Provide the [X, Y] coordinate of the cell's center where the given text is located.  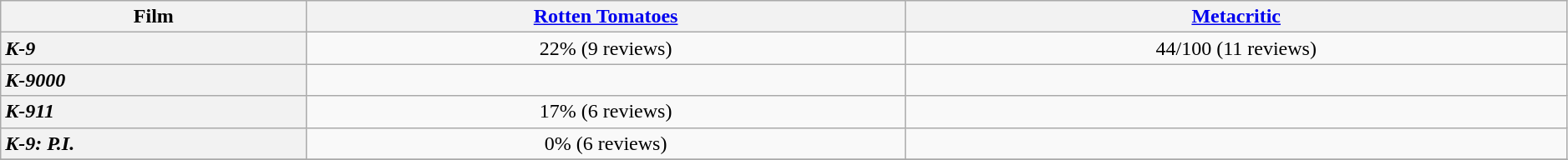
0% (6 reviews) [606, 143]
Rotten Tomatoes [606, 17]
22% (9 reviews) [606, 48]
K-911 [154, 112]
Film [154, 17]
K-9000 [154, 80]
K-9: P.I. [154, 143]
17% (6 reviews) [606, 112]
44/100 (11 reviews) [1236, 48]
Metacritic [1236, 17]
K-9 [154, 48]
